For the text-containing cell, return its midpoint in [x, y] coordinate format. 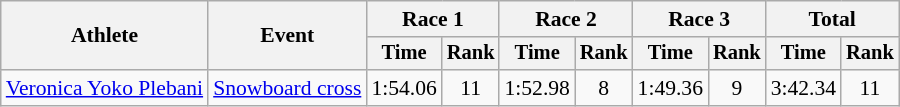
Athlete [104, 36]
Race 1 [432, 19]
Race 2 [566, 19]
1:49.36 [670, 88]
Race 3 [700, 19]
9 [737, 88]
Total [832, 19]
Snowboard cross [287, 88]
1:54.06 [404, 88]
1:52.98 [536, 88]
Veronica Yoko Plebani [104, 88]
Event [287, 36]
8 [604, 88]
3:42.34 [804, 88]
